Capture the cell that displays the provided text and extract its [x, y] central coordinate. 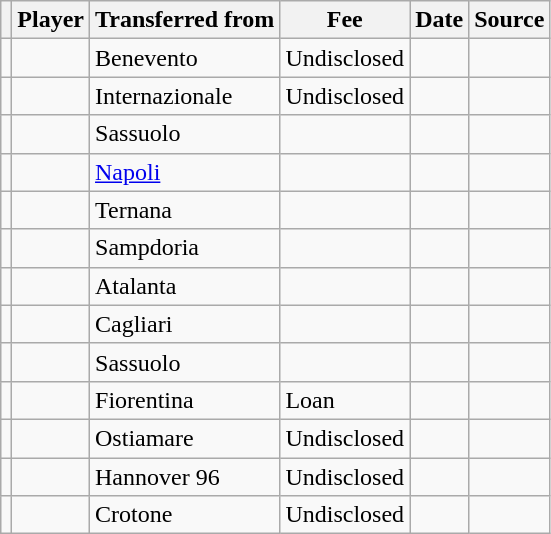
Fiorentina [185, 400]
Hannover 96 [185, 477]
Transferred from [185, 20]
Atalanta [185, 286]
Fee [345, 20]
Ternana [185, 210]
Benevento [185, 58]
Cagliari [185, 324]
Loan [345, 400]
Ostiamare [185, 438]
Sampdoria [185, 248]
Internazionale [185, 96]
Crotone [185, 515]
Player [51, 20]
Date [440, 20]
Source [510, 20]
Napoli [185, 172]
